Output the (X, Y) coordinate of the center of the cell containing the given text.  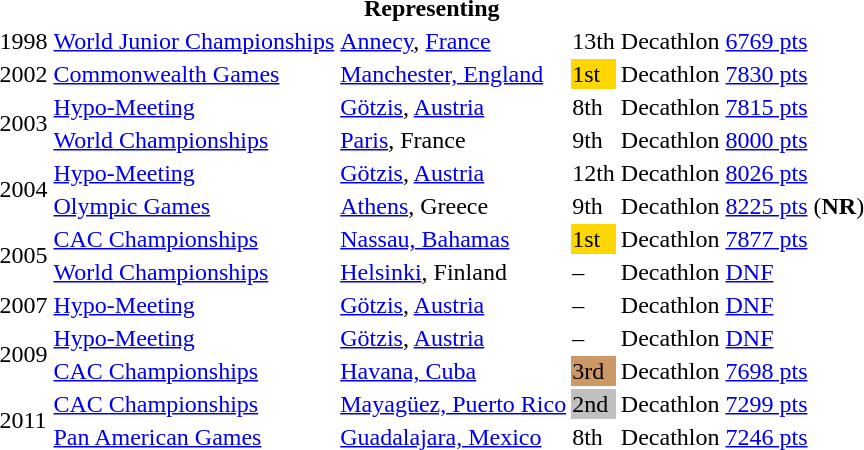
Olympic Games (194, 206)
Mayagüez, Puerto Rico (454, 404)
Athens, Greece (454, 206)
12th (594, 173)
13th (594, 41)
Helsinki, Finland (454, 272)
2nd (594, 404)
Commonwealth Games (194, 74)
8th (594, 107)
Paris, France (454, 140)
Havana, Cuba (454, 371)
Annecy, France (454, 41)
Manchester, England (454, 74)
World Junior Championships (194, 41)
Nassau, Bahamas (454, 239)
3rd (594, 371)
